Determine the [x, y] coordinate at the center of the cell enclosing the given text.  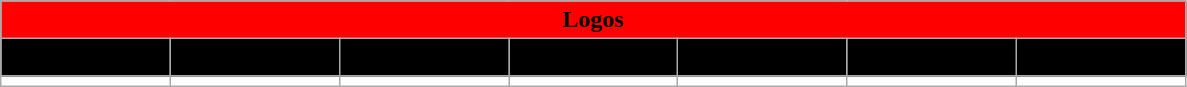
1924–1934 [86, 57]
2019–... [1100, 57]
1997–2001 [762, 57]
1934–1988 [424, 57]
1989–1996 [594, 57]
Logos [594, 20]
1934 [254, 57]
2002–2018 [932, 57]
